Provide the [X, Y] coordinate of the cell's center where the given text is located.  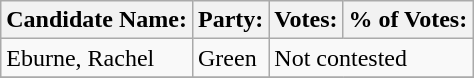
Green [230, 58]
Candidate Name: [97, 20]
Votes: [306, 20]
Party: [230, 20]
% of Votes: [408, 20]
Not contested [371, 58]
Eburne, Rachel [97, 58]
